Capture the cell that displays the provided text and extract its (X, Y) central coordinate. 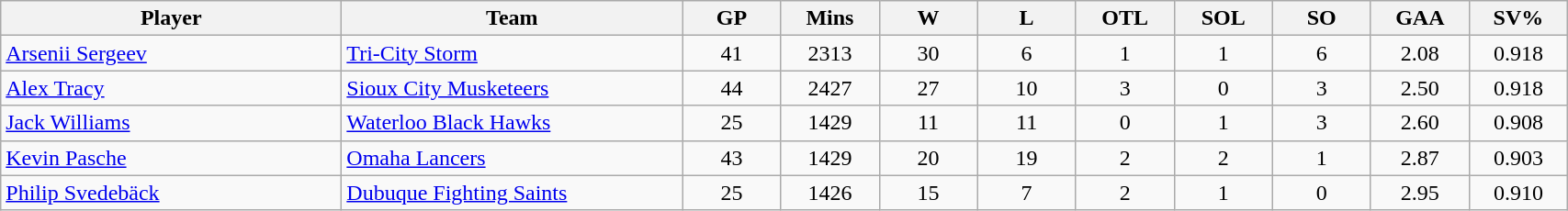
15 (928, 193)
41 (731, 53)
0.910 (1517, 193)
SO (1321, 18)
2.95 (1420, 193)
OTL (1124, 18)
2313 (830, 53)
Mins (830, 18)
0.903 (1517, 158)
SOL (1224, 18)
2427 (830, 88)
0.908 (1517, 123)
Omaha Lancers (513, 158)
2.50 (1420, 88)
19 (1027, 158)
Arsenii Sergeev (171, 53)
Jack Williams (171, 123)
Team (513, 18)
1426 (830, 193)
Philip Svedebäck (171, 193)
30 (928, 53)
Waterloo Black Hawks (513, 123)
Alex Tracy (171, 88)
27 (928, 88)
20 (928, 158)
44 (731, 88)
SV% (1517, 18)
L (1027, 18)
2.60 (1420, 123)
Dubuque Fighting Saints (513, 193)
Player (171, 18)
Sioux City Musketeers (513, 88)
2.08 (1420, 53)
Kevin Pasche (171, 158)
10 (1027, 88)
GAA (1420, 18)
W (928, 18)
GP (731, 18)
7 (1027, 193)
43 (731, 158)
2.87 (1420, 158)
Tri-City Storm (513, 53)
